Detect which cell encompasses the target text, then output its (x, y) center coordinate. 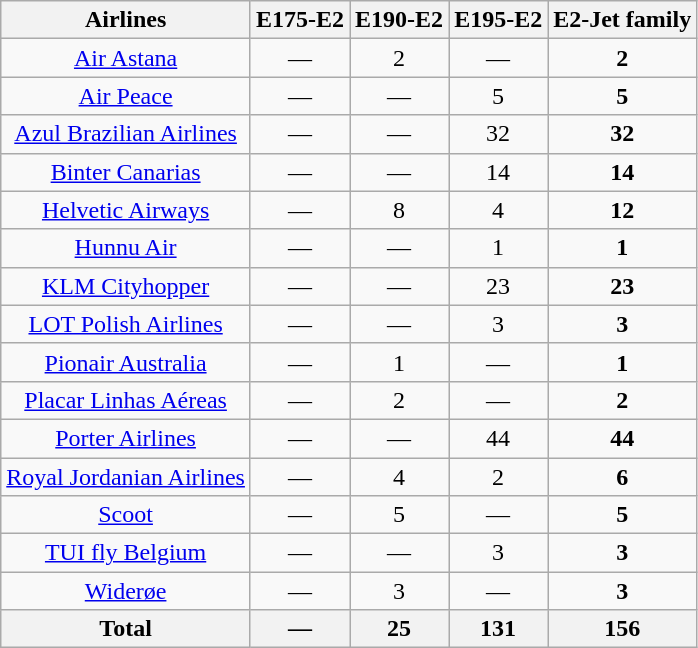
156 (622, 629)
E2-Jet family (622, 20)
TUI fly Belgium (126, 553)
E195-Е2 (498, 20)
Binter Canarias (126, 172)
Total (126, 629)
8 (400, 210)
12 (622, 210)
Air Astana (126, 58)
Porter Airlines (126, 438)
Pionair Australia (126, 362)
131 (498, 629)
Helvetic Airways (126, 210)
Airlines (126, 20)
25 (400, 629)
Placar Linhas Aéreas (126, 400)
Air Peace (126, 96)
Scoot (126, 515)
LOT Polish Airlines (126, 324)
Royal Jordanian Airlines (126, 477)
6 (622, 477)
Azul Brazilian Airlines (126, 134)
KLM Cityhopper (126, 286)
E175-Е2 (300, 20)
Widerøe (126, 591)
E190-Е2 (400, 20)
Hunnu Air (126, 248)
